Return [X, Y] of the center of cell containing provided text 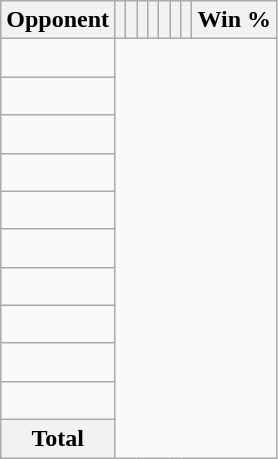
Opponent [58, 20]
Win % [234, 20]
Total [58, 438]
